Output the [X, Y] coordinate of the center of the cell containing the given text.  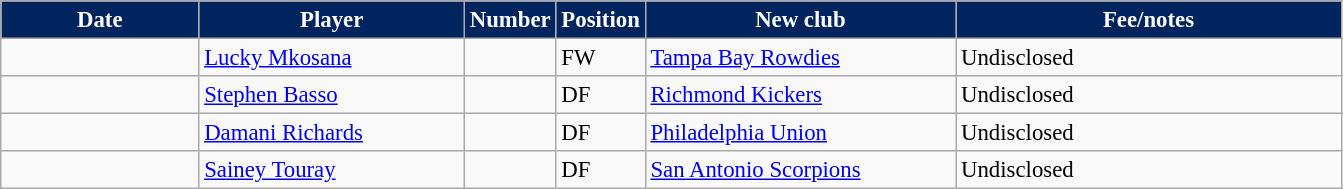
Player [332, 20]
Position [600, 20]
Tampa Bay Rowdies [800, 58]
Lucky Mkosana [332, 58]
Date [100, 20]
Damani Richards [332, 133]
Sainey Touray [332, 170]
FW [600, 58]
Number [510, 20]
Stephen Basso [332, 95]
New club [800, 20]
San Antonio Scorpions [800, 170]
Philadelphia Union [800, 133]
Fee/notes [1149, 20]
Richmond Kickers [800, 95]
